Search for the cell housing the specified text and yield its (X, Y) center coordinate. 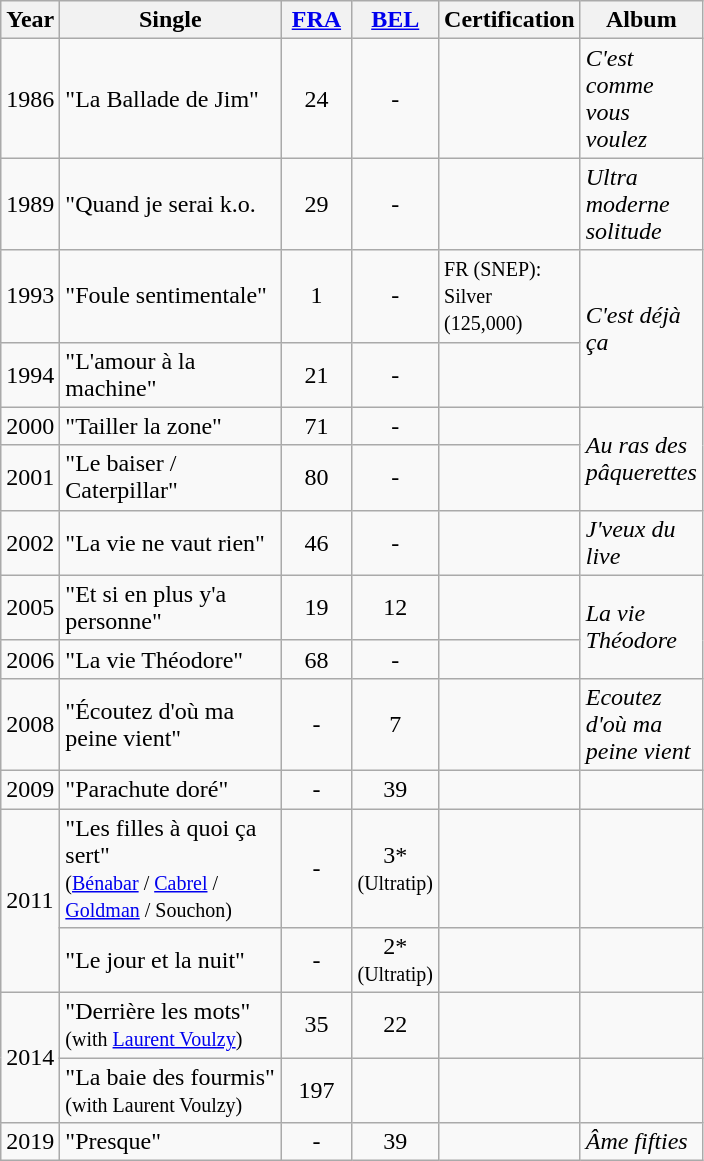
FR (SNEP):Silver (125,000) (510, 296)
BEL (396, 20)
"Quand je serai k.o. (170, 204)
Certification (510, 20)
2014 (30, 1058)
12 (396, 608)
"La vie Théodore" (170, 659)
1989 (30, 204)
Au ras des pâquerettes (641, 458)
C'est comme vous voulez (641, 98)
Ultra moderne solitude (641, 204)
7 (396, 724)
2001 (30, 478)
"Tailler la zone" (170, 426)
La vie Théodore (641, 626)
"Et si en plus y'a personne" (170, 608)
68 (316, 659)
Album (641, 20)
"La Ballade de Jim" (170, 98)
29 (316, 204)
2019 (30, 1142)
"Le baiser / Caterpillar" (170, 478)
"Foule sentimentale" (170, 296)
19 (316, 608)
22 (396, 1026)
1993 (30, 296)
"L'amour à la machine" (170, 374)
2008 (30, 724)
2005 (30, 608)
1986 (30, 98)
2009 (30, 789)
71 (316, 426)
"Parachute doré" (170, 789)
"La vie ne vaut rien" (170, 542)
Single (170, 20)
21 (316, 374)
1994 (30, 374)
C'est déjà ça (641, 328)
2002 (30, 542)
J'veux du live (641, 542)
2000 (30, 426)
1 (316, 296)
Year (30, 20)
"Derrière les mots"(with Laurent Voulzy) (170, 1026)
46 (316, 542)
80 (316, 478)
Âme fifties (641, 1142)
"Le jour et la nuit" (170, 960)
2011 (30, 900)
197 (316, 1090)
Ecoutez d'où ma peine vient (641, 724)
2006 (30, 659)
"Écoutez d'où ma peine vient" (170, 724)
2*(Ultratip) (396, 960)
FRA (316, 20)
24 (316, 98)
"Presque" (170, 1142)
3*(Ultratip) (396, 868)
35 (316, 1026)
"Les filles à quoi ça sert"(Bénabar / Cabrel / Goldman / Souchon) (170, 868)
"La baie des fourmis"(with Laurent Voulzy) (170, 1090)
